Scan for the cell matching the given text and deliver its (x, y) coordinate at center. 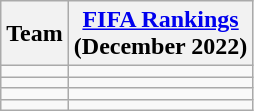
FIFA Rankings(December 2022) (160, 34)
Team (35, 34)
